Identify which cell holds the provided text, then report its (X, Y) central coordinate. 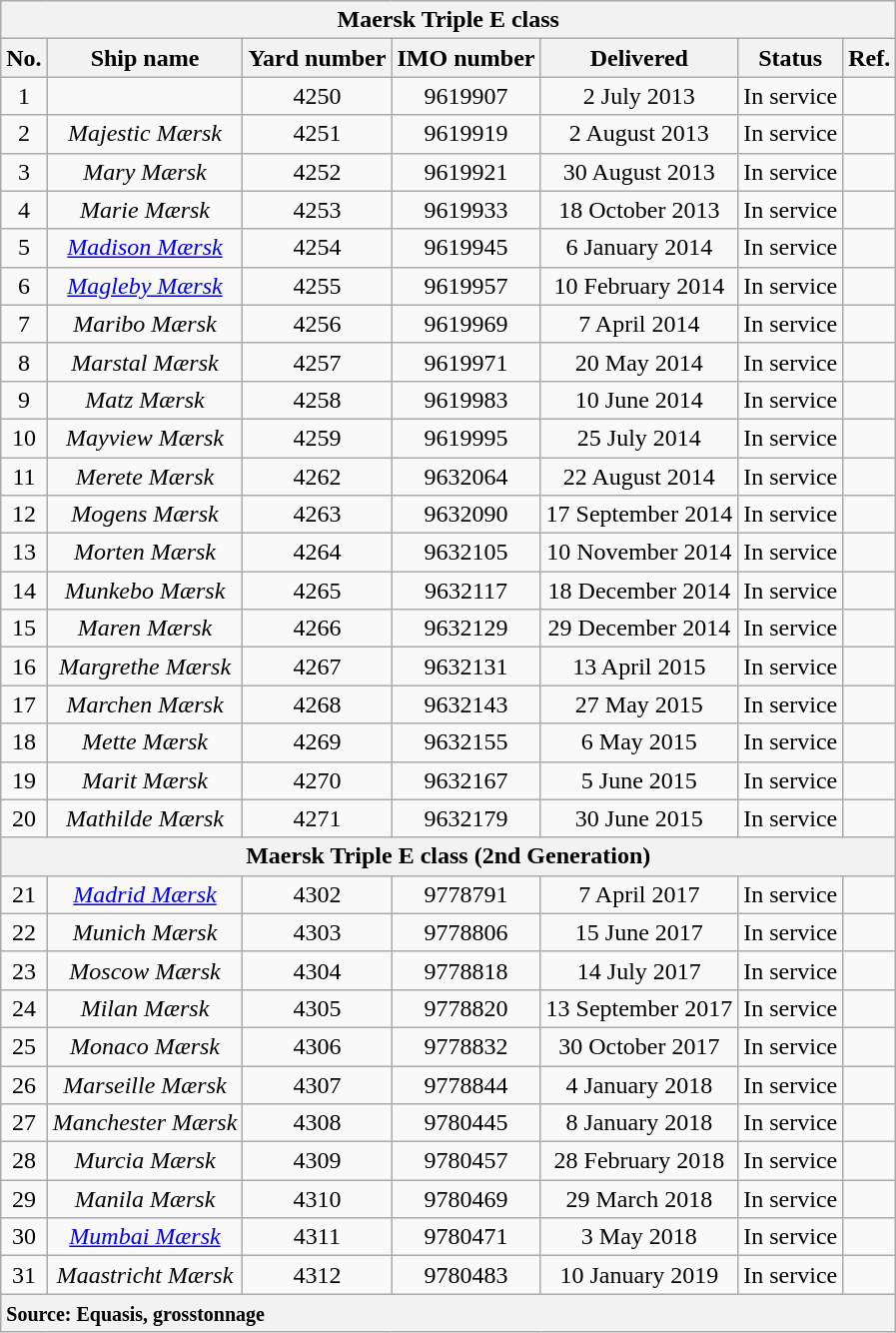
25 July 2014 (639, 438)
Mogens Mærsk (145, 515)
4311 (318, 1237)
IMO number (465, 58)
4309 (318, 1161)
Status (791, 58)
4258 (318, 400)
14 (24, 591)
Mette Mærsk (145, 742)
7 April 2017 (639, 894)
9780471 (465, 1237)
Madison Mærsk (145, 248)
15 June 2017 (639, 932)
26 (24, 1084)
6 (24, 286)
Maren Mærsk (145, 629)
31 (24, 1275)
4310 (318, 1199)
Mathilde Mærsk (145, 818)
19 (24, 780)
4262 (318, 477)
4270 (318, 780)
18 October 2013 (639, 210)
28 (24, 1161)
9619933 (465, 210)
4304 (318, 970)
9778844 (465, 1084)
29 December 2014 (639, 629)
27 (24, 1123)
Murcia Mærsk (145, 1161)
8 January 2018 (639, 1123)
9632143 (465, 704)
6 May 2015 (639, 742)
21 (24, 894)
18 December 2014 (639, 591)
Munkebo Mærsk (145, 591)
9619969 (465, 324)
4250 (318, 96)
10 January 2019 (639, 1275)
Moscow Mærsk (145, 970)
5 June 2015 (639, 780)
9778820 (465, 1008)
Maersk Triple E class (2nd Generation) (448, 856)
23 (24, 970)
4267 (318, 666)
20 (24, 818)
3 May 2018 (639, 1237)
Morten Mærsk (145, 553)
4259 (318, 438)
9780445 (465, 1123)
15 (24, 629)
Marstal Mærsk (145, 362)
Ref. (869, 58)
Marchen Mærsk (145, 704)
9632064 (465, 477)
9632129 (465, 629)
9780483 (465, 1275)
2 (24, 134)
27 May 2015 (639, 704)
30 October 2017 (639, 1046)
4312 (318, 1275)
17 (24, 704)
9632179 (465, 818)
Monaco Mærsk (145, 1046)
12 (24, 515)
4251 (318, 134)
4307 (318, 1084)
18 (24, 742)
Manchester Mærsk (145, 1123)
14 July 2017 (639, 970)
3 (24, 172)
10 (24, 438)
9632131 (465, 666)
11 (24, 477)
Madrid Mærsk (145, 894)
4256 (318, 324)
4264 (318, 553)
Marie Mærsk (145, 210)
Ship name (145, 58)
9780457 (465, 1161)
22 August 2014 (639, 477)
9780469 (465, 1199)
Milan Mærsk (145, 1008)
Mumbai Mærsk (145, 1237)
4265 (318, 591)
9632155 (465, 742)
13 September 2017 (639, 1008)
25 (24, 1046)
Yard number (318, 58)
Source: Equasis, grosstonnage (448, 1313)
9778818 (465, 970)
30 August 2013 (639, 172)
Merete Mærsk (145, 477)
9632117 (465, 591)
4266 (318, 629)
9778791 (465, 894)
13 (24, 553)
16 (24, 666)
9778806 (465, 932)
4306 (318, 1046)
4255 (318, 286)
4254 (318, 248)
1 (24, 96)
30 (24, 1237)
Mayview Mærsk (145, 438)
4 (24, 210)
4268 (318, 704)
29 (24, 1199)
4269 (318, 742)
30 June 2015 (639, 818)
9632090 (465, 515)
7 April 2014 (639, 324)
Delivered (639, 58)
13 April 2015 (639, 666)
4252 (318, 172)
Manila Mærsk (145, 1199)
Mary Mærsk (145, 172)
Majestic Mærsk (145, 134)
9619907 (465, 96)
Marseille Mærsk (145, 1084)
28 February 2018 (639, 1161)
6 January 2014 (639, 248)
Munich Mærsk (145, 932)
9619921 (465, 172)
9619983 (465, 400)
17 September 2014 (639, 515)
Matz Mærsk (145, 400)
22 (24, 932)
29 March 2018 (639, 1199)
2 July 2013 (639, 96)
2 August 2013 (639, 134)
4253 (318, 210)
9 (24, 400)
9619919 (465, 134)
Marit Mærsk (145, 780)
9778832 (465, 1046)
8 (24, 362)
10 November 2014 (639, 553)
Magleby Mærsk (145, 286)
No. (24, 58)
9619971 (465, 362)
10 February 2014 (639, 286)
Maastricht Mærsk (145, 1275)
Maersk Triple E class (448, 20)
9619995 (465, 438)
4257 (318, 362)
4308 (318, 1123)
20 May 2014 (639, 362)
5 (24, 248)
9619945 (465, 248)
4 January 2018 (639, 1084)
9632105 (465, 553)
9619957 (465, 286)
9632167 (465, 780)
4305 (318, 1008)
Maribo Mærsk (145, 324)
7 (24, 324)
24 (24, 1008)
10 June 2014 (639, 400)
4302 (318, 894)
4303 (318, 932)
Margrethe Mærsk (145, 666)
4263 (318, 515)
4271 (318, 818)
